Pinpoint the cell where the given text exists, returning its [X, Y] midpoint coordinate. 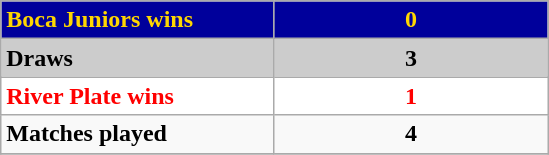
3 [411, 58]
Boca Juniors wins [138, 20]
1 [411, 96]
River Plate wins [138, 96]
Draws [138, 58]
0 [411, 20]
Matches played [138, 134]
4 [411, 134]
